Find where the given text appears and provide that cell's center as (X, Y) coordinate. 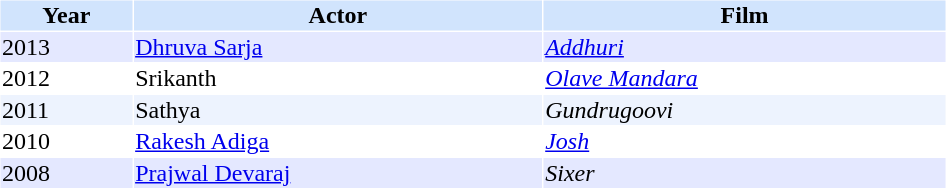
Actor (338, 15)
Srikanth (338, 79)
Sixer (745, 173)
2008 (66, 173)
2010 (66, 141)
Sathya (338, 110)
Olave Mandara (745, 79)
Gundrugoovi (745, 110)
Dhruva Sarja (338, 47)
2013 (66, 47)
Addhuri (745, 47)
Prajwal Devaraj (338, 173)
2011 (66, 110)
Josh (745, 141)
Rakesh Adiga (338, 141)
2012 (66, 79)
Year (66, 15)
Film (745, 15)
